Output the (X, Y) coordinate of the center of the cell containing the given text.  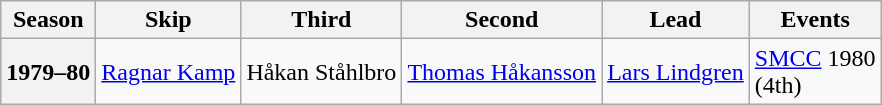
Lars Lindgren (676, 72)
1979–80 (48, 72)
SMCC 1980 (4th) (815, 72)
Thomas Håkansson (502, 72)
Season (48, 20)
Skip (168, 20)
Håkan Ståhlbro (322, 72)
Second (502, 20)
Ragnar Kamp (168, 72)
Lead (676, 20)
Third (322, 20)
Events (815, 20)
